Extract the [X, Y] coordinate from the center of the cell holding the provided text.  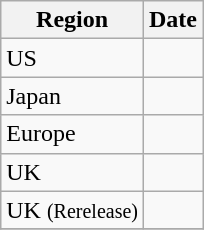
Region [72, 20]
Europe [72, 134]
UK [72, 172]
Date [174, 20]
Japan [72, 96]
US [72, 58]
UK (Rerelease) [72, 210]
